Capture the cell that displays the provided text and extract its (X, Y) central coordinate. 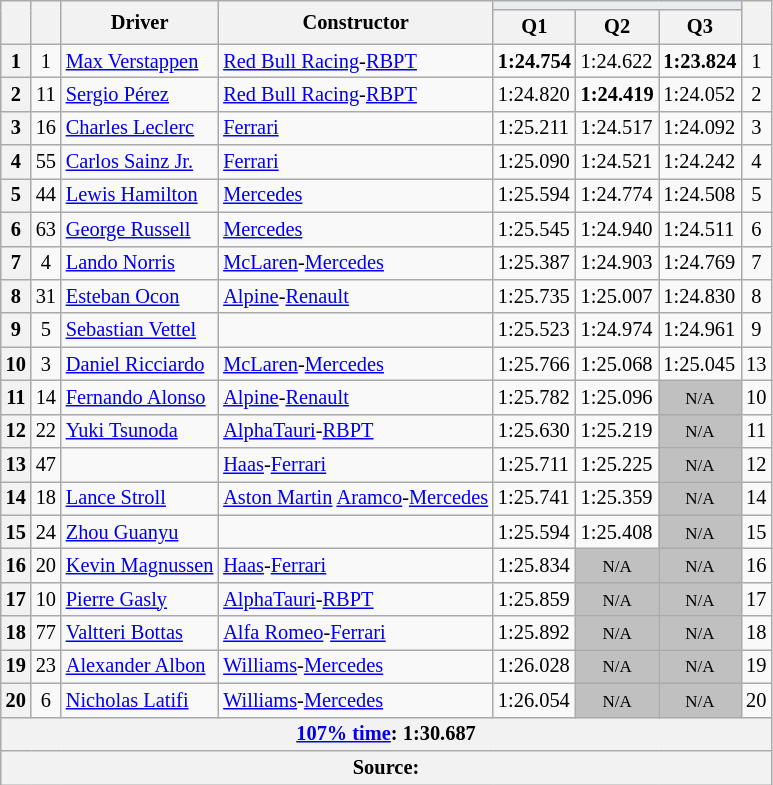
Q3 (700, 27)
Lando Norris (140, 263)
1:25.359 (618, 498)
1:25.859 (534, 599)
Lewis Hamilton (140, 195)
1:25.735 (534, 296)
Alexander Albon (140, 666)
1:23.824 (700, 61)
1:25.219 (618, 431)
Nicholas Latifi (140, 700)
1:24.092 (700, 128)
44 (46, 195)
77 (46, 633)
Daniel Ricciardo (140, 364)
24 (46, 532)
Lance Stroll (140, 498)
1:24.517 (618, 128)
1:25.387 (534, 263)
Sebastian Vettel (140, 330)
47 (46, 465)
1:25.630 (534, 431)
1:25.892 (534, 633)
1:24.754 (534, 61)
1:25.007 (618, 296)
1:25.225 (618, 465)
1:24.419 (618, 94)
1:25.523 (534, 330)
Aston Martin Aramco-Mercedes (356, 498)
1:24.521 (618, 162)
1:24.974 (618, 330)
1:25.766 (534, 364)
1:25.096 (618, 397)
1:25.834 (534, 565)
1:26.028 (534, 666)
Alfa Romeo-Ferrari (356, 633)
1:25.408 (618, 532)
63 (46, 229)
22 (46, 431)
Constructor (356, 22)
George Russell (140, 229)
1:24.774 (618, 195)
Driver (140, 22)
Fernando Alonso (140, 397)
31 (46, 296)
1:24.820 (534, 94)
Zhou Guanyu (140, 532)
1:24.052 (700, 94)
Kevin Magnussen (140, 565)
1:24.511 (700, 229)
1:25.045 (700, 364)
1:24.903 (618, 263)
Carlos Sainz Jr. (140, 162)
1:24.830 (700, 296)
1:25.782 (534, 397)
Max Verstappen (140, 61)
1:24.242 (700, 162)
55 (46, 162)
Sergio Pérez (140, 94)
Source: (386, 767)
1:24.508 (700, 195)
Valtteri Bottas (140, 633)
Pierre Gasly (140, 599)
1:25.068 (618, 364)
1:25.090 (534, 162)
1:25.545 (534, 229)
1:25.711 (534, 465)
1:24.769 (700, 263)
Q2 (618, 27)
1:25.741 (534, 498)
23 (46, 666)
Charles Leclerc (140, 128)
Esteban Ocon (140, 296)
1:25.211 (534, 128)
107% time: 1:30.687 (386, 734)
1:24.622 (618, 61)
Yuki Tsunoda (140, 431)
Q1 (534, 27)
1:24.961 (700, 330)
1:24.940 (618, 229)
1:26.054 (534, 700)
